Find where the given text appears and provide that cell's center as (X, Y) coordinate. 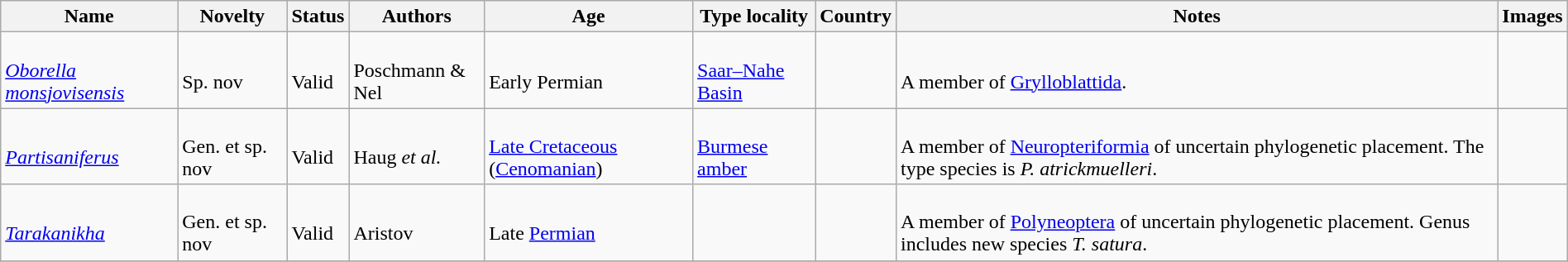
Oborella monsjovisensis (89, 70)
Poschmann & Nel (417, 70)
Aristov (417, 222)
Sp. nov (232, 70)
Partisaniferus (89, 146)
Authors (417, 17)
Novelty (232, 17)
Haug et al. (417, 146)
Notes (1196, 17)
A member of Neuropteriformia of uncertain phylogenetic placement. The type species is P. atrickmuelleri. (1196, 146)
A member of Grylloblattida. (1196, 70)
Type locality (754, 17)
Burmese amber (754, 146)
Country (856, 17)
Saar–Nahe Basin (754, 70)
Late Cretaceous (Cenomanian) (589, 146)
Age (589, 17)
Status (318, 17)
A member of Polyneoptera of uncertain phylogenetic placement. Genus includes new species T. satura. (1196, 222)
Images (1532, 17)
Tarakanikha (89, 222)
Early Permian (589, 70)
Name (89, 17)
Late Permian (589, 222)
